Search for the cell housing the specified text and yield its [X, Y] center coordinate. 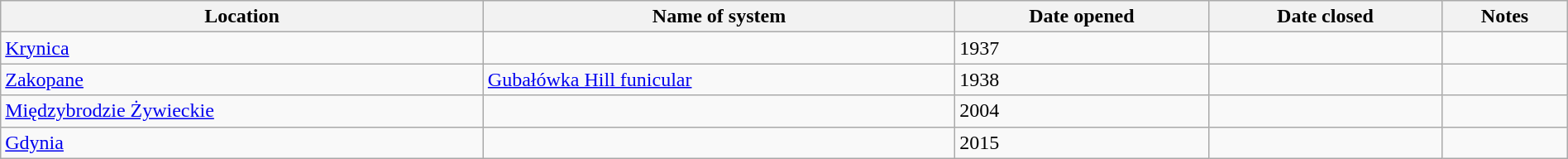
Date closed [1325, 17]
Gubałówka Hill funicular [719, 79]
Notes [1505, 17]
Location [242, 17]
Zakopane [242, 79]
Date opened [1082, 17]
2015 [1082, 142]
Krynica [242, 48]
2004 [1082, 111]
Międzybrodzie Żywieckie [242, 111]
Name of system [719, 17]
1938 [1082, 79]
1937 [1082, 48]
Gdynia [242, 142]
